Capture the cell that displays the provided text and extract its (x, y) central coordinate. 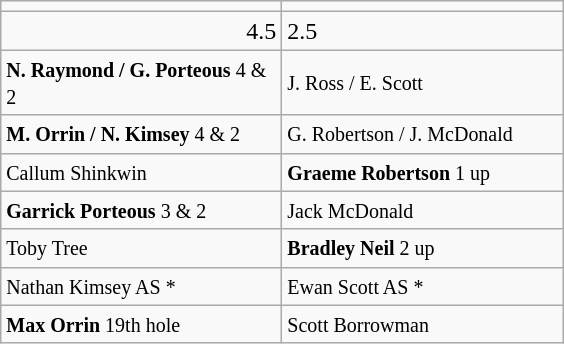
Bradley Neil 2 up (422, 248)
G. Robertson / J. McDonald (422, 134)
J. Ross / E. Scott (422, 82)
Garrick Porteous 3 & 2 (142, 210)
Ewan Scott AS * (422, 286)
N. Raymond / G. Porteous 4 & 2 (142, 82)
Toby Tree (142, 248)
Graeme Robertson 1 up (422, 172)
Scott Borrowman (422, 324)
M. Orrin / N. Kimsey 4 & 2 (142, 134)
2.5 (422, 31)
Jack McDonald (422, 210)
Max Orrin 19th hole (142, 324)
Callum Shinkwin (142, 172)
Nathan Kimsey AS * (142, 286)
4.5 (142, 31)
